Output the [X, Y] coordinate of the center of the cell containing the given text.  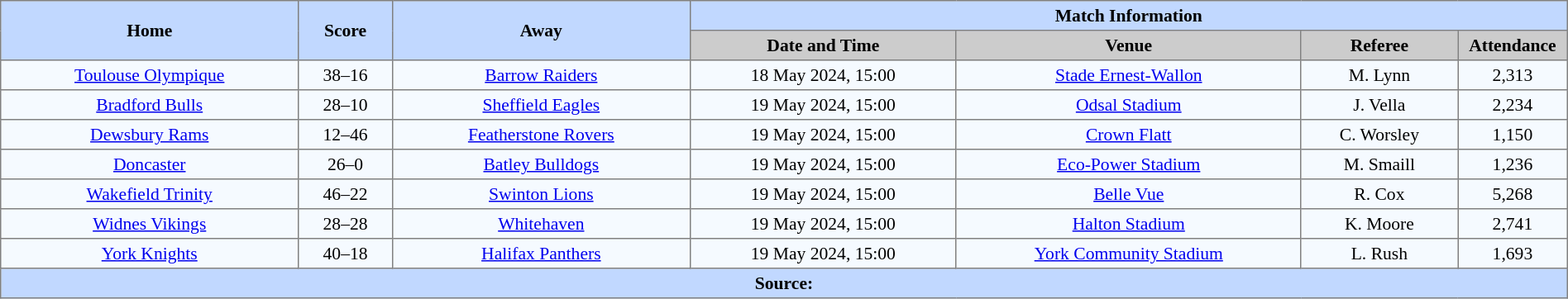
Dewsbury Rams [150, 135]
5,268 [1513, 194]
2,234 [1513, 105]
Swinton Lions [541, 194]
Whitehaven [541, 224]
Sheffield Eagles [541, 105]
Batley Bulldogs [541, 164]
York Community Stadium [1128, 254]
Barrow Raiders [541, 75]
Widnes Vikings [150, 224]
R. Cox [1379, 194]
26–0 [346, 164]
1,693 [1513, 254]
28–28 [346, 224]
Source: [784, 283]
Score [346, 31]
Crown Flatt [1128, 135]
12–46 [346, 135]
M. Smaill [1379, 164]
Bradford Bulls [150, 105]
40–18 [346, 254]
Toulouse Olympique [150, 75]
Match Information [1128, 16]
Featherstone Rovers [541, 135]
J. Vella [1379, 105]
Home [150, 31]
Wakefield Trinity [150, 194]
Attendance [1513, 45]
1,236 [1513, 164]
Date and Time [823, 45]
York Knights [150, 254]
38–16 [346, 75]
Stade Ernest-Wallon [1128, 75]
Away [541, 31]
46–22 [346, 194]
M. Lynn [1379, 75]
28–10 [346, 105]
C. Worsley [1379, 135]
Odsal Stadium [1128, 105]
Halton Stadium [1128, 224]
2,313 [1513, 75]
2,741 [1513, 224]
Venue [1128, 45]
K. Moore [1379, 224]
18 May 2024, 15:00 [823, 75]
1,150 [1513, 135]
Halifax Panthers [541, 254]
Referee [1379, 45]
Belle Vue [1128, 194]
Doncaster [150, 164]
L. Rush [1379, 254]
Eco-Power Stadium [1128, 164]
